Determine the [X, Y] coordinate at the center of the cell enclosing the given text.  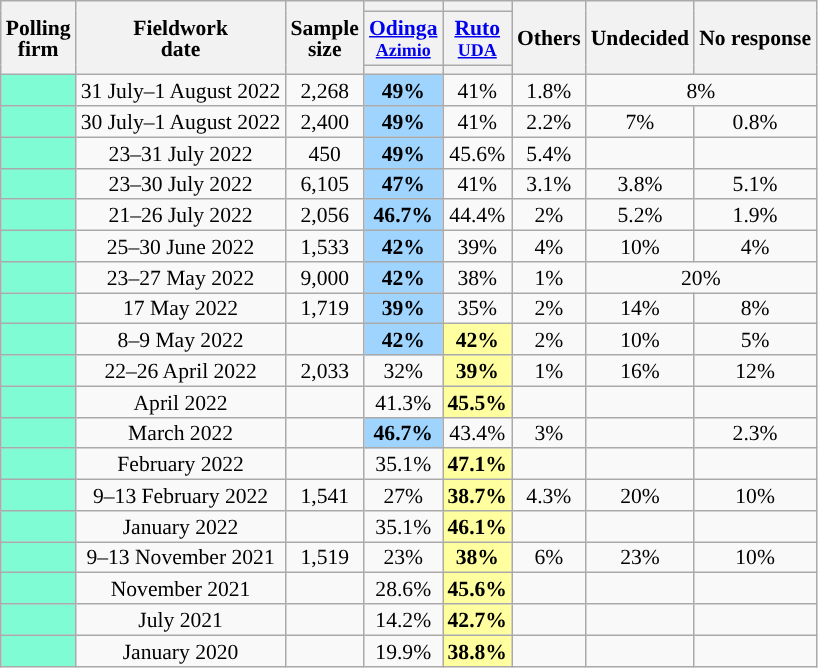
1.8% [549, 90]
19.9% [404, 650]
0.8% [755, 122]
9–13 November 2021 [181, 558]
9,000 [324, 278]
1,533 [324, 246]
5% [755, 340]
38.7% [476, 496]
3.8% [640, 184]
23–30 July 2022 [181, 184]
12% [755, 370]
3% [549, 432]
25–30 June 2022 [181, 246]
2.2% [549, 122]
4.3% [549, 496]
35% [476, 308]
6,105 [324, 184]
16% [640, 370]
2.3% [755, 432]
28.6% [404, 588]
14% [640, 308]
47% [404, 184]
January 2020 [181, 650]
1,719 [324, 308]
March 2022 [181, 432]
Others [549, 38]
2,033 [324, 370]
6% [549, 558]
1,541 [324, 496]
22–26 April 2022 [181, 370]
5.1% [755, 184]
44.4% [476, 216]
38.8% [476, 650]
43.4% [476, 432]
February 2022 [181, 464]
1,519 [324, 558]
July 2021 [181, 620]
1.9% [755, 216]
42.7% [476, 620]
April 2022 [181, 402]
RutoUDA [476, 38]
27% [404, 496]
2,400 [324, 122]
Pollingfirm [38, 38]
Samplesize [324, 38]
32% [404, 370]
47.1% [476, 464]
5.4% [549, 152]
January 2022 [181, 526]
2,056 [324, 216]
5.2% [640, 216]
41.3% [404, 402]
No response [755, 38]
31 July–1 August 2022 [181, 90]
7% [640, 122]
45.5% [476, 402]
8–9 May 2022 [181, 340]
Undecided [640, 38]
46.1% [476, 526]
Fieldworkdate [181, 38]
OdingaAzimio [404, 38]
9–13 February 2022 [181, 496]
30 July–1 August 2022 [181, 122]
3.1% [549, 184]
23–31 July 2022 [181, 152]
21–26 July 2022 [181, 216]
14.2% [404, 620]
17 May 2022 [181, 308]
450 [324, 152]
23–27 May 2022 [181, 278]
November 2021 [181, 588]
2,268 [324, 90]
